Provide the [X, Y] coordinate of the cell's center where the given text is located.  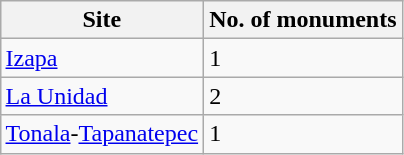
La Unidad [102, 96]
Izapa [102, 58]
Site [102, 20]
Tonala-Tapanatepec [102, 134]
No. of monuments [303, 20]
2 [303, 96]
